Return the (x, y) coordinate for the center point of the cell that contains the specified text.  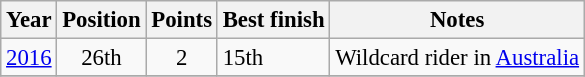
Position (102, 20)
15th (273, 58)
26th (102, 58)
Year (29, 20)
Points (182, 20)
2 (182, 58)
Notes (458, 20)
2016 (29, 58)
Best finish (273, 20)
Wildcard rider in Australia (458, 58)
